Capture the cell that displays the provided text and extract its [X, Y] central coordinate. 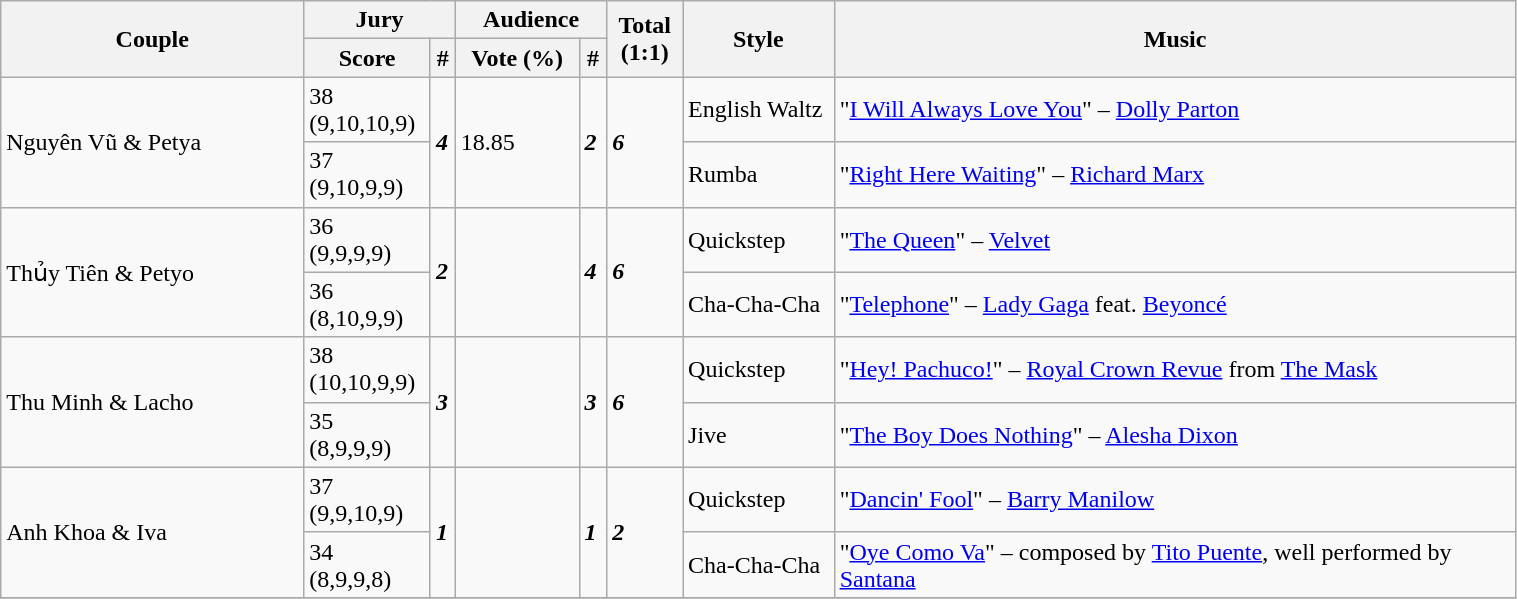
"The Boy Does Nothing" – Alesha Dixon [1175, 434]
Music [1175, 39]
38 (10,10,9,9) [368, 370]
Thu Minh & Lacho [152, 402]
"I Will Always Love You" – Dolly Parton [1175, 110]
Couple [152, 39]
"Dancin' Fool" – Barry Manilow [1175, 500]
18.85 [517, 142]
Rumba [759, 174]
36 (9,9,9,9) [368, 240]
38 (9,10,10,9) [368, 110]
35 (8,9,9,9) [368, 434]
Nguyên Vũ & Petya [152, 142]
Anh Khoa & Iva [152, 532]
"Telephone" – Lady Gaga feat. Beyoncé [1175, 304]
Style [759, 39]
Total (1:1) [645, 39]
Jury [380, 20]
"The Queen" – Velvet [1175, 240]
37 (9,10,9,9) [368, 174]
Vote (%) [517, 58]
Thủy Tiên & Petyo [152, 272]
English Waltz [759, 110]
37 (9,9,10,9) [368, 500]
"Right Here Waiting" – Richard Marx [1175, 174]
34 (8,9,9,8) [368, 564]
Jive [759, 434]
Score [368, 58]
"Hey! Pachuco!" – Royal Crown Revue from The Mask [1175, 370]
36 (8,10,9,9) [368, 304]
Audience [531, 20]
"Oye Como Va" – composed by Tito Puente, well performed by Santana [1175, 564]
